Detect which cell encompasses the target text, then output its [X, Y] center coordinate. 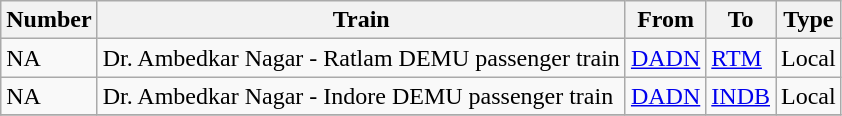
Type [809, 20]
Train [361, 20]
RTM [741, 58]
Dr. Ambedkar Nagar - Indore DEMU passenger train [361, 96]
Dr. Ambedkar Nagar - Ratlam DEMU passenger train [361, 58]
Number [49, 20]
INDB [741, 96]
From [665, 20]
To [741, 20]
